Identify which cell holds the provided text, then report its [x, y] central coordinate. 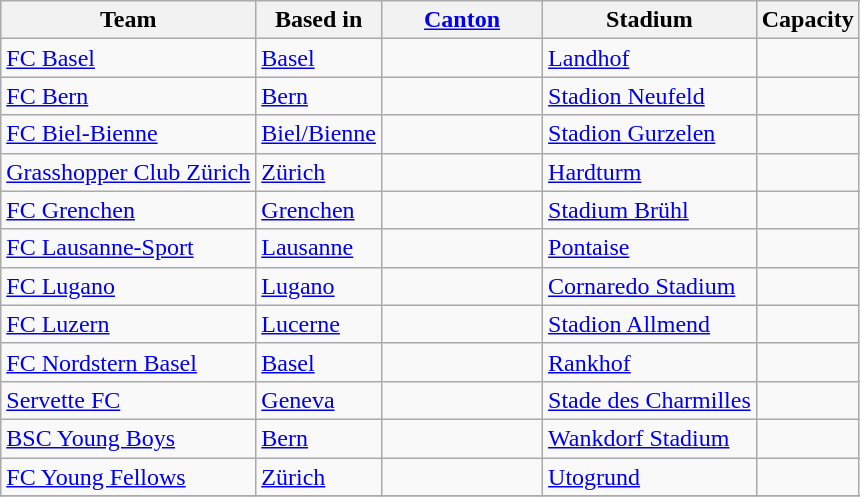
Stadium Brühl [650, 210]
Wankdorf Stadium [650, 438]
Stadion Allmend [650, 324]
FC Young Fellows [128, 477]
Servette FC [128, 400]
Grasshopper Club Zürich [128, 172]
Stadium [650, 20]
Capacity [808, 20]
Rankhof [650, 362]
FC Biel-Bienne [128, 134]
Geneva [319, 400]
FC Grenchen [128, 210]
Pontaise [650, 248]
Lugano [319, 286]
Biel/Bienne [319, 134]
FC Nordstern Basel [128, 362]
Lausanne [319, 248]
Canton [462, 20]
FC Basel [128, 58]
Team [128, 20]
Landhof [650, 58]
FC Lugano [128, 286]
Cornaredo Stadium [650, 286]
Hardturm [650, 172]
FC Lausanne-Sport [128, 248]
Lucerne [319, 324]
FC Luzern [128, 324]
BSC Young Boys [128, 438]
Grenchen [319, 210]
Stadion Neufeld [650, 96]
Stade des Charmilles [650, 400]
FC Bern [128, 96]
Stadion Gurzelen [650, 134]
Utogrund [650, 477]
Based in [319, 20]
